For the text-containing cell, return its midpoint in (X, Y) coordinate format. 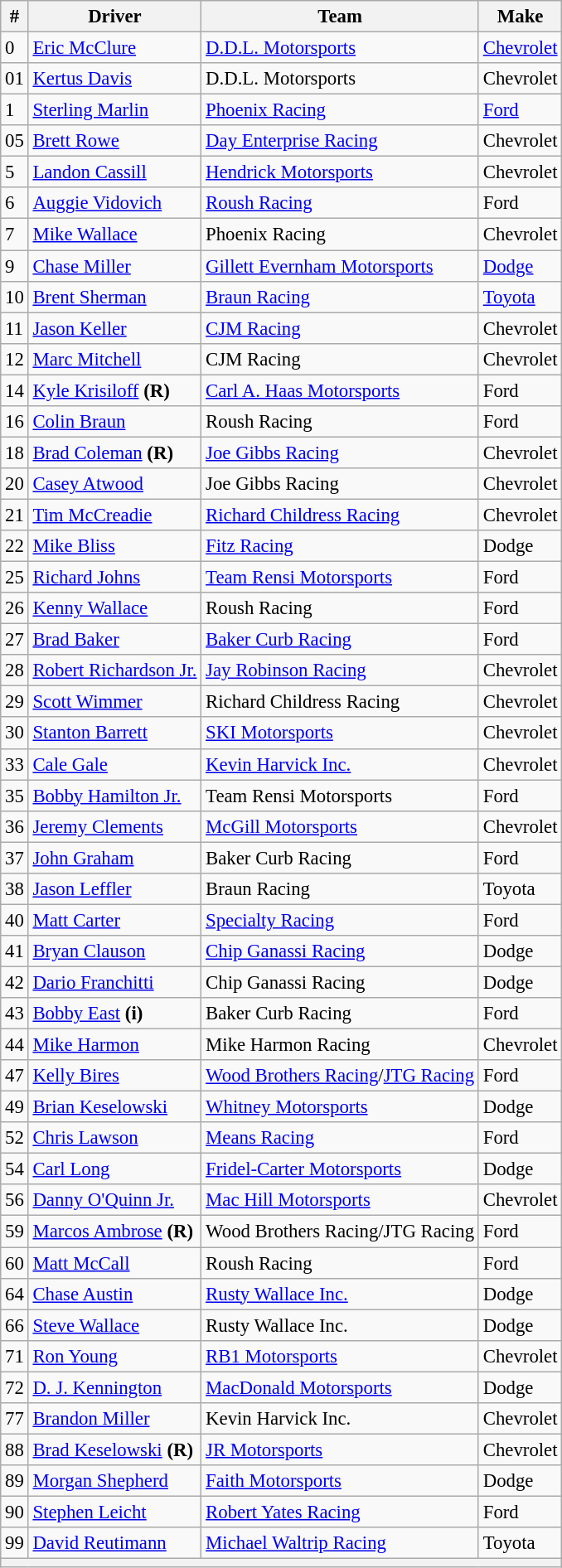
Richard Johns (114, 578)
Steve Wallace (114, 1325)
14 (15, 390)
41 (15, 951)
Bobby Hamilton Jr. (114, 796)
30 (15, 733)
McGill Motorsports (340, 826)
Jay Robinson Racing (340, 670)
6 (15, 203)
5 (15, 172)
Danny O'Quinn Jr. (114, 1201)
Team (340, 17)
29 (15, 702)
21 (15, 515)
25 (15, 578)
Chase Austin (114, 1294)
20 (15, 484)
Jason Keller (114, 328)
MacDonald Motorsports (340, 1387)
# (15, 17)
Casey Atwood (114, 484)
Bryan Clauson (114, 951)
Stanton Barrett (114, 733)
Cale Gale (114, 764)
D. J. Kennington (114, 1387)
Mac Hill Motorsports (340, 1201)
88 (15, 1449)
35 (15, 796)
Stephen Leicht (114, 1512)
Robert Yates Racing (340, 1512)
54 (15, 1169)
16 (15, 422)
Hendrick Motorsports (340, 172)
Robert Richardson Jr. (114, 670)
Brandon Miller (114, 1419)
Brad Baker (114, 640)
66 (15, 1325)
Bobby East (i) (114, 1014)
18 (15, 452)
Landon Cassill (114, 172)
Brad Coleman (R) (114, 452)
77 (15, 1419)
11 (15, 328)
Mike Harmon Racing (340, 1045)
Dario Franchitti (114, 982)
Specialty Racing (340, 920)
Brent Sherman (114, 297)
Matt McCall (114, 1263)
43 (15, 1014)
37 (15, 858)
Marcos Ambrose (R) (114, 1232)
Driver (114, 17)
49 (15, 1107)
42 (15, 982)
Day Enterprise Racing (340, 141)
Brian Keselowski (114, 1107)
40 (15, 920)
Mike Wallace (114, 235)
Carl A. Haas Motorsports (340, 390)
David Reutimann (114, 1543)
72 (15, 1387)
90 (15, 1512)
Mike Harmon (114, 1045)
52 (15, 1138)
Carl Long (114, 1169)
33 (15, 764)
Sterling Marlin (114, 110)
Mike Bliss (114, 546)
JR Motorsports (340, 1449)
Matt Carter (114, 920)
Scott Wimmer (114, 702)
Ron Young (114, 1356)
Colin Braun (114, 422)
Whitney Motorsports (340, 1107)
59 (15, 1232)
Auggie Vidovich (114, 203)
Fridel-Carter Motorsports (340, 1169)
John Graham (114, 858)
Means Racing (340, 1138)
Kyle Krisiloff (R) (114, 390)
22 (15, 546)
9 (15, 266)
12 (15, 359)
Marc Mitchell (114, 359)
Brett Rowe (114, 141)
99 (15, 1543)
Make (520, 17)
Fitz Racing (340, 546)
1 (15, 110)
Chase Miller (114, 266)
Morgan Shepherd (114, 1481)
Kertus Davis (114, 79)
36 (15, 826)
89 (15, 1481)
Jeremy Clements (114, 826)
44 (15, 1045)
26 (15, 608)
27 (15, 640)
71 (15, 1356)
7 (15, 235)
10 (15, 297)
Kelly Bires (114, 1076)
Kenny Wallace (114, 608)
28 (15, 670)
56 (15, 1201)
0 (15, 48)
Brad Keselowski (R) (114, 1449)
RB1 Motorsports (340, 1356)
SKI Motorsports (340, 733)
Tim McCreadie (114, 515)
Chris Lawson (114, 1138)
60 (15, 1263)
64 (15, 1294)
Gillett Evernham Motorsports (340, 266)
05 (15, 141)
Michael Waltrip Racing (340, 1543)
47 (15, 1076)
01 (15, 79)
Eric McClure (114, 48)
38 (15, 889)
Jason Leffler (114, 889)
Faith Motorsports (340, 1481)
